Return [x, y] of the center of cell containing provided text 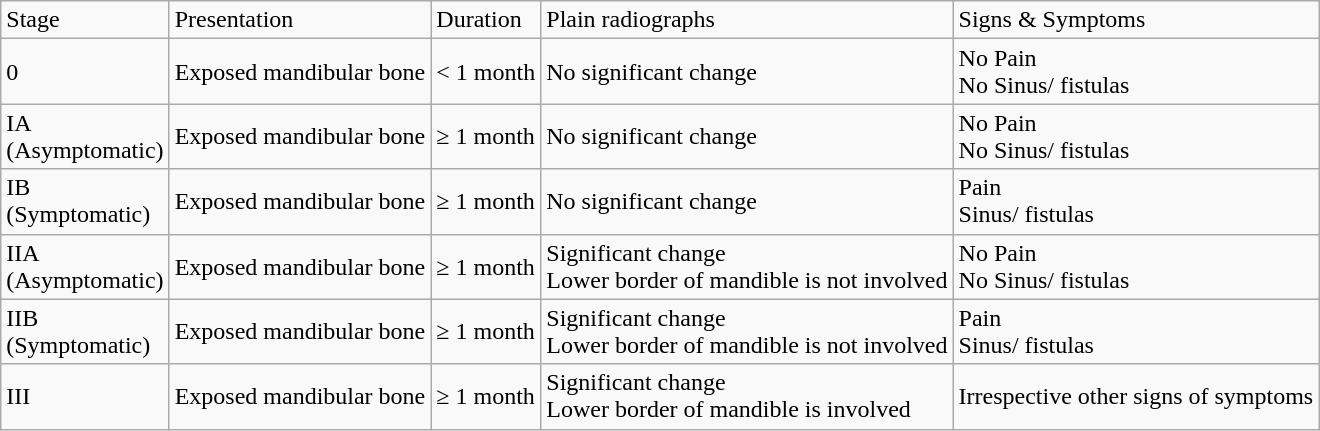
Stage [85, 20]
IIB(Symptomatic) [85, 332]
< 1 month [486, 72]
IIA(Asymptomatic) [85, 266]
Presentation [300, 20]
III [85, 396]
0 [85, 72]
Irrespective other signs of symptoms [1136, 396]
Significant changeLower border of mandible is involved [747, 396]
IA(Asymptomatic) [85, 136]
Signs & Symptoms [1136, 20]
Duration [486, 20]
IB(Symptomatic) [85, 202]
Plain radiographs [747, 20]
